Search for the cell housing the specified text and yield its (X, Y) center coordinate. 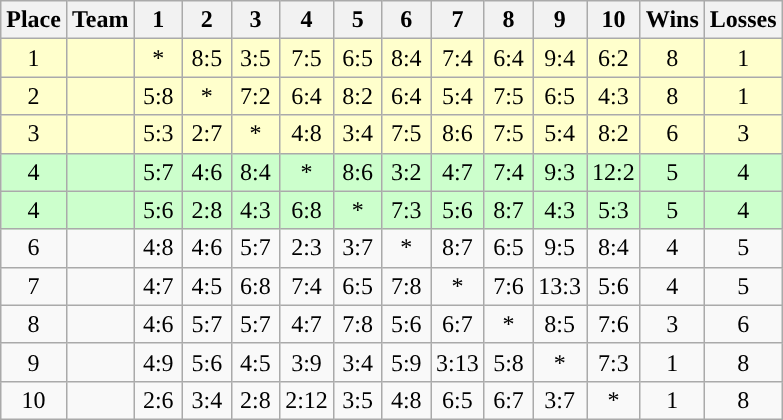
Place (34, 20)
3:13 (458, 362)
7:2 (256, 96)
9:4 (560, 58)
9:3 (560, 172)
13:3 (560, 286)
4:9 (158, 362)
2:6 (158, 400)
Team (100, 20)
2:3 (307, 248)
Losses (743, 20)
3:9 (307, 362)
9:5 (560, 248)
2:12 (307, 400)
3:2 (406, 172)
5:9 (406, 362)
2:7 (208, 134)
Wins (672, 20)
6:2 (614, 58)
12:2 (614, 172)
